Provide the (X, Y) coordinate of the cell's center where the given text is located.  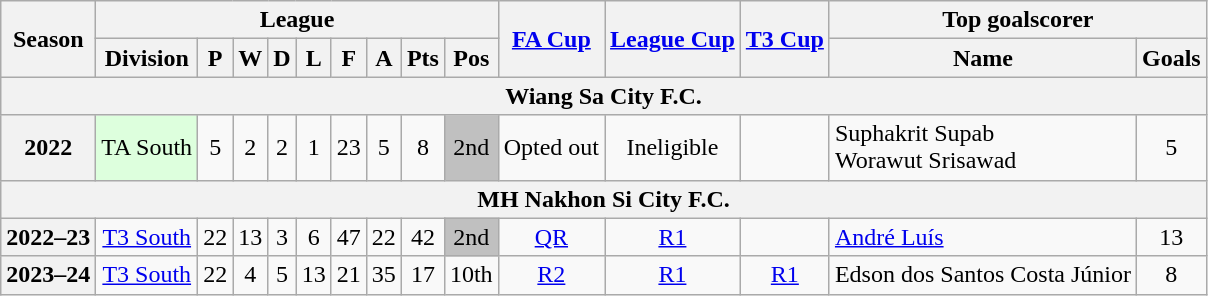
D (282, 58)
2022–23 (48, 237)
QR (551, 237)
21 (348, 275)
Division (147, 58)
André Luís (982, 237)
A (384, 58)
Season (48, 39)
League Cup (673, 39)
Goals (1171, 58)
23 (348, 148)
Suphakrit Supab Worawut Srisawad (982, 148)
2023–24 (48, 275)
Opted out (551, 148)
3 (282, 237)
L (314, 58)
W (250, 58)
Top goalscorer (1018, 20)
F (348, 58)
T3 Cup (784, 39)
Name (982, 58)
6 (314, 237)
Pos (471, 58)
League (297, 20)
TA South (147, 148)
MH Nakhon Si City F.C. (604, 199)
Ineligible (673, 148)
35 (384, 275)
10th (471, 275)
Pts (422, 58)
42 (422, 237)
17 (422, 275)
4 (250, 275)
P (216, 58)
47 (348, 237)
2022 (48, 148)
FA Cup (551, 39)
R2 (551, 275)
1 (314, 148)
Wiang Sa City F.C. (604, 96)
Edson dos Santos Costa Júnior (982, 275)
